Find where the given text appears and provide that cell's center as [x, y] coordinate. 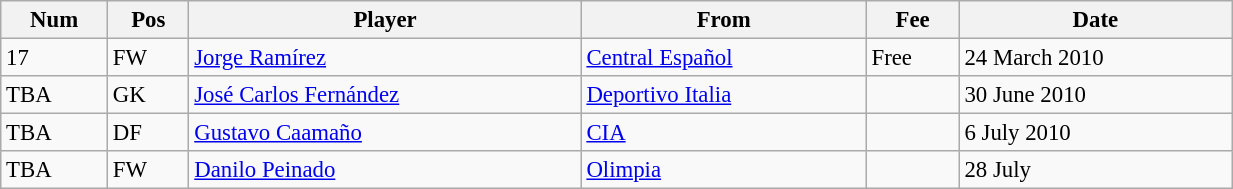
Deportivo Italia [724, 95]
28 July [1096, 170]
24 March 2010 [1096, 58]
DF [148, 133]
Pos [148, 20]
Player [385, 20]
Gustavo Caamaño [385, 133]
Central Español [724, 58]
José Carlos Fernández [385, 95]
GK [148, 95]
6 July 2010 [1096, 133]
Free [912, 58]
Olimpia [724, 170]
Danilo Peinado [385, 170]
Num [54, 20]
Date [1096, 20]
From [724, 20]
Jorge Ramírez [385, 58]
30 June 2010 [1096, 95]
17 [54, 58]
Fee [912, 20]
CIA [724, 133]
